For the text-containing cell, return its midpoint in (x, y) coordinate format. 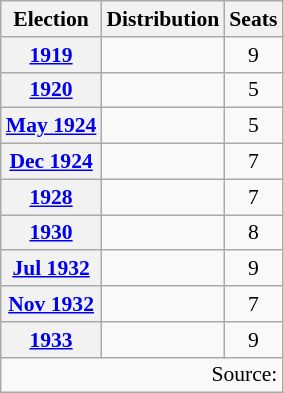
Seats (253, 19)
May 1924 (52, 126)
Election (52, 19)
1928 (52, 197)
8 (253, 233)
Dec 1924 (52, 162)
Distribution (162, 19)
Jul 1932 (52, 269)
1930 (52, 233)
Nov 1932 (52, 304)
1933 (52, 340)
1920 (52, 90)
1919 (52, 55)
Source: (142, 375)
